Extract the [X, Y] coordinate from the center of the cell holding the provided text.  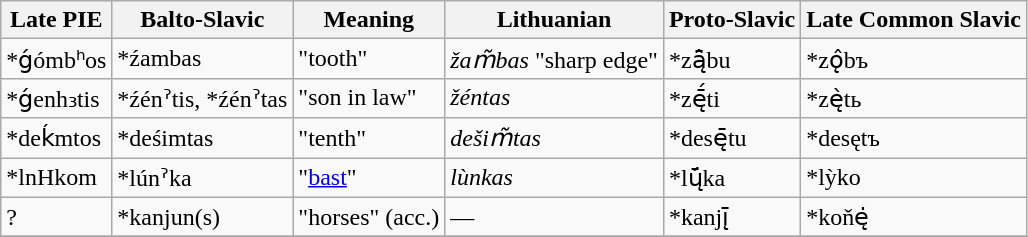
*ǵenh₃tis [56, 98]
*źénˀtis, *źénˀtas [202, 98]
žam̃bas "sharp edge" [554, 59]
*zą̄̂bu [732, 59]
Balto-Slavic [202, 20]
*lnHkom [56, 178]
*zę̀tь [914, 98]
žéntas [554, 98]
*desętъ [914, 138]
lùnkas [554, 178]
— [554, 217]
*kanjun(s) [202, 217]
*zę̄́ti [732, 98]
*źambas [202, 59]
"son in law" [369, 98]
*lỳko [914, 178]
"bast" [369, 178]
*kanjį̄ [732, 217]
? [56, 217]
*deḱmtos [56, 138]
Proto-Slavic [732, 20]
*lų̄́ka [732, 178]
"tooth" [369, 59]
*lúnˀka [202, 178]
Late PIE [56, 20]
Lithuanian [554, 20]
dešim̃tas [554, 138]
Meaning [369, 20]
Late Common Slavic [914, 20]
*deśimtas [202, 138]
*zǫ̂bъ [914, 59]
*ǵómbʰos [56, 59]
"horses" (acc.) [369, 217]
*koňę̇ [914, 217]
"tenth" [369, 138]
*desę̄tu [732, 138]
